Determine the (X, Y) coordinate at the center of the cell enclosing the given text.  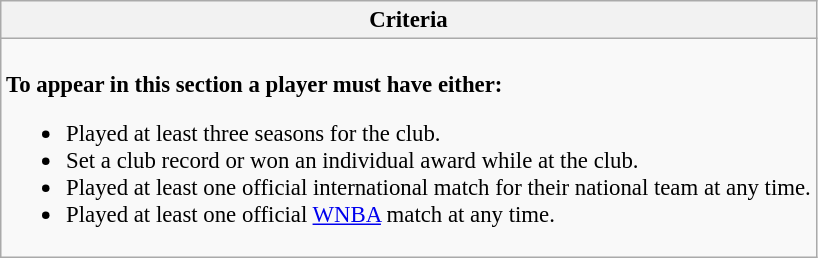
Criteria (408, 20)
